From the cell containing the given text, extract its center point as [x, y] coordinate. 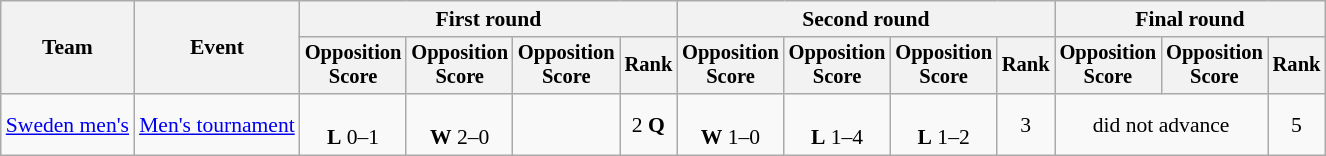
5 [1297, 124]
did not advance [1162, 124]
Team [68, 48]
W 2–0 [460, 124]
L 0–1 [354, 124]
3 [1026, 124]
Final round [1190, 19]
Event [217, 48]
First round [488, 19]
Men's tournament [217, 124]
L 1–2 [944, 124]
Sweden men's [68, 124]
Second round [866, 19]
L 1–4 [838, 124]
W 1–0 [730, 124]
2 Q [649, 124]
